Locate the cell with the specified text and output its (X, Y) center coordinate. 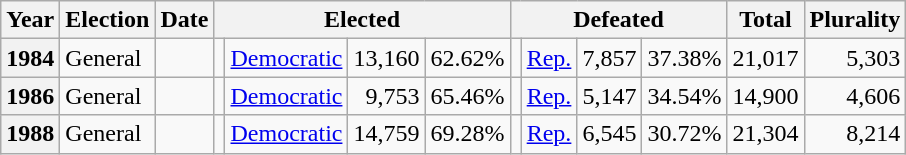
Year (30, 20)
4,606 (855, 96)
62.62% (468, 58)
21,017 (766, 58)
14,759 (386, 134)
Date (184, 20)
34.54% (684, 96)
5,147 (610, 96)
Election (108, 20)
14,900 (766, 96)
7,857 (610, 58)
13,160 (386, 58)
Total (766, 20)
8,214 (855, 134)
30.72% (684, 134)
21,304 (766, 134)
1986 (30, 96)
Elected (362, 20)
1988 (30, 134)
9,753 (386, 96)
5,303 (855, 58)
Plurality (855, 20)
6,545 (610, 134)
37.38% (684, 58)
Defeated (618, 20)
69.28% (468, 134)
65.46% (468, 96)
1984 (30, 58)
